Return the [x, y] coordinate for the center point of the cell that contains the specified text.  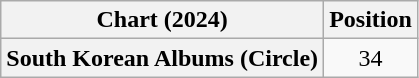
South Korean Albums (Circle) [162, 58]
Chart (2024) [162, 20]
34 [371, 58]
Position [371, 20]
